Scan for the cell matching the given text and deliver its [x, y] coordinate at center. 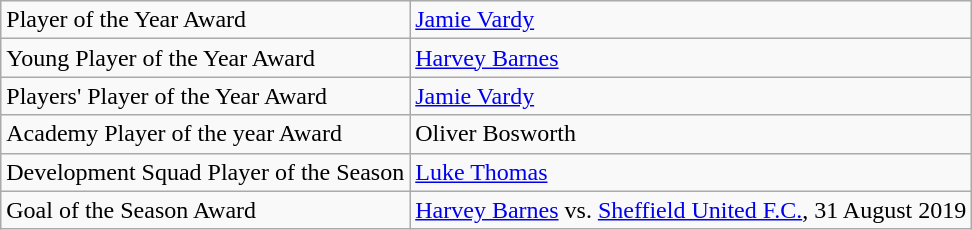
Luke Thomas [691, 172]
Player of the Year Award [206, 20]
Oliver Bosworth [691, 134]
Harvey Barnes [691, 58]
Development Squad Player of the Season [206, 172]
Academy Player of the year Award [206, 134]
Young Player of the Year Award [206, 58]
Players' Player of the Year Award [206, 96]
Harvey Barnes vs. Sheffield United F.C., 31 August 2019 [691, 210]
Goal of the Season Award [206, 210]
